From the cell containing the given text, extract its center point as [x, y] coordinate. 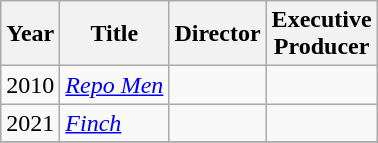
2021 [30, 123]
ExecutiveProducer [322, 34]
Director [218, 34]
Title [114, 34]
Repo Men [114, 85]
Finch [114, 123]
2010 [30, 85]
Year [30, 34]
